Return [x, y] of the center of cell containing provided text 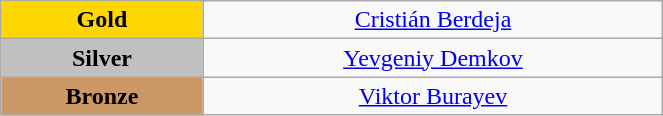
Gold [102, 20]
Yevgeniy Demkov [433, 58]
Cristián Berdeja [433, 20]
Viktor Burayev [433, 96]
Silver [102, 58]
Bronze [102, 96]
